Identify which cell holds the provided text, then report its [X, Y] central coordinate. 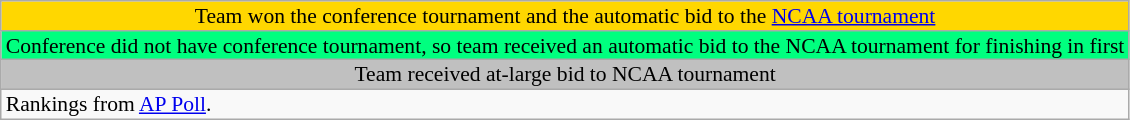
Rankings from AP Poll. [566, 105]
Conference did not have conference tournament, so team received an automatic bid to the NCAA tournament for finishing in first [566, 46]
Team won the conference tournament and the automatic bid to the NCAA tournament [566, 16]
Team received at-large bid to NCAA tournament [566, 75]
